Extract the (x, y) coordinate from the center of the cell holding the provided text.  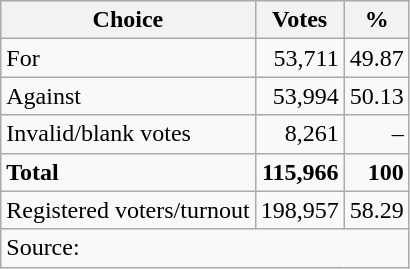
49.87 (376, 58)
– (376, 134)
Invalid/blank votes (128, 134)
58.29 (376, 210)
% (376, 20)
Against (128, 96)
198,957 (300, 210)
100 (376, 172)
50.13 (376, 96)
8,261 (300, 134)
Registered voters/turnout (128, 210)
Total (128, 172)
53,994 (300, 96)
For (128, 58)
115,966 (300, 172)
Votes (300, 20)
Choice (128, 20)
Source: (205, 248)
53,711 (300, 58)
